Output the (X, Y) coordinate of the center of the cell containing the given text.  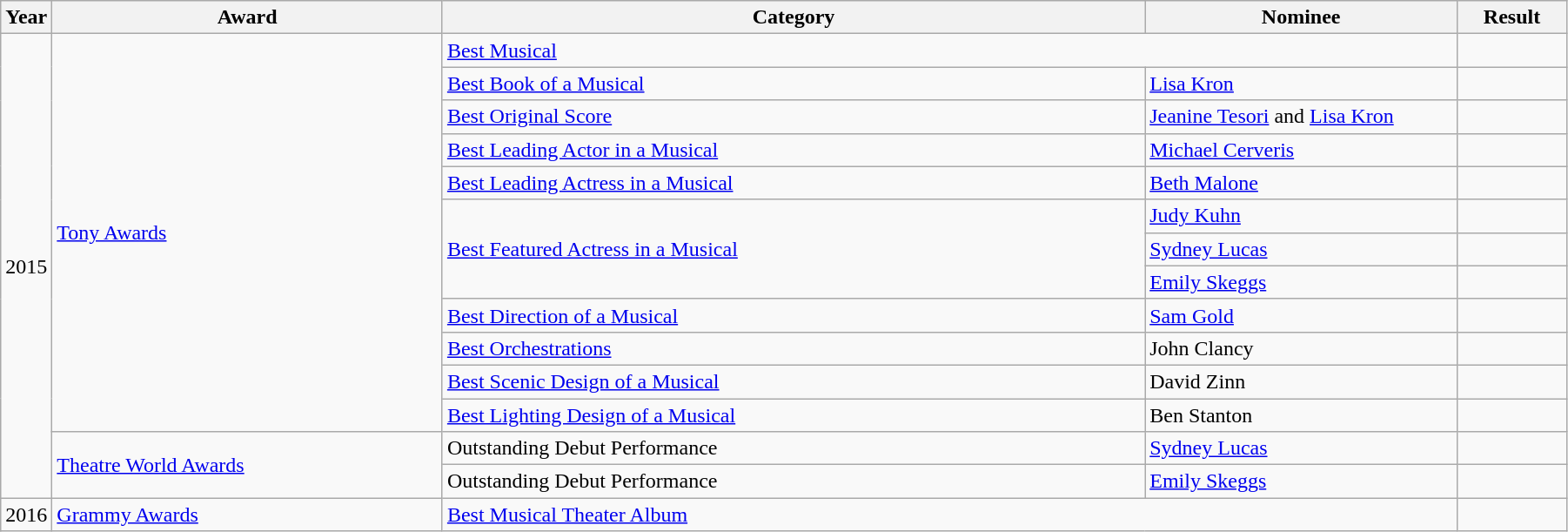
Nominee (1302, 17)
Category (794, 17)
Best Musical (949, 51)
John Clancy (1302, 348)
Best Leading Actress in a Musical (794, 183)
Best Leading Actor in a Musical (794, 150)
Sam Gold (1302, 315)
Jeanine Tesori and Lisa Kron (1302, 117)
Best Orchestrations (794, 348)
Best Featured Actress in a Musical (794, 249)
Michael Cerveris (1302, 150)
Ben Stanton (1302, 415)
Theatre World Awards (247, 465)
Best Scenic Design of a Musical (794, 381)
Best Musical Theater Album (949, 515)
Judy Kuhn (1302, 216)
Best Direction of a Musical (794, 315)
Lisa Kron (1302, 84)
Tony Awards (247, 233)
Award (247, 17)
Best Original Score (794, 117)
Beth Malone (1302, 183)
Best Lighting Design of a Musical (794, 415)
Year (26, 17)
2015 (26, 266)
Result (1512, 17)
Best Book of a Musical (794, 84)
Grammy Awards (247, 515)
2016 (26, 515)
David Zinn (1302, 381)
